Find where the given text appears and provide that cell's center as [x, y] coordinate. 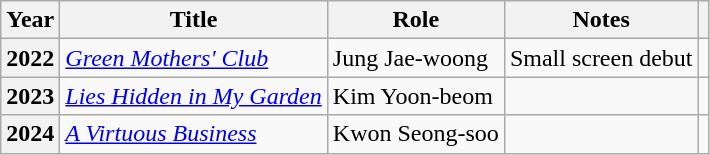
A Virtuous Business [194, 134]
Year [30, 20]
Title [194, 20]
Kwon Seong-soo [416, 134]
Kim Yoon-beom [416, 96]
2023 [30, 96]
Notes [601, 20]
Lies Hidden in My Garden [194, 96]
Green Mothers' Club [194, 58]
2024 [30, 134]
Role [416, 20]
2022 [30, 58]
Jung Jae-woong [416, 58]
Small screen debut [601, 58]
